Provide the [x, y] coordinate of the cell's center where the given text is located.  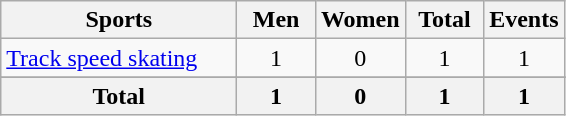
Track speed skating [119, 58]
Men [276, 20]
Women [360, 20]
Sports [119, 20]
Events [524, 20]
